For the text-containing cell, return its midpoint in (X, Y) coordinate format. 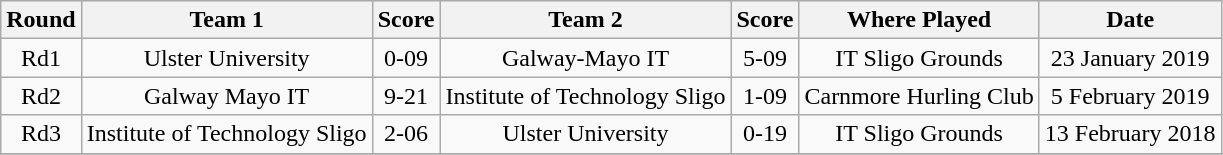
2-06 (406, 134)
Team 2 (586, 20)
Galway Mayo IT (226, 96)
Rd3 (41, 134)
5-09 (765, 58)
Round (41, 20)
23 January 2019 (1130, 58)
Team 1 (226, 20)
Galway-Mayo IT (586, 58)
Where Played (919, 20)
0-09 (406, 58)
Carnmore Hurling Club (919, 96)
Rd1 (41, 58)
9-21 (406, 96)
5 February 2019 (1130, 96)
1-09 (765, 96)
0-19 (765, 134)
Date (1130, 20)
13 February 2018 (1130, 134)
Rd2 (41, 96)
